Extract the (x, y) coordinate from the center of the cell holding the provided text.  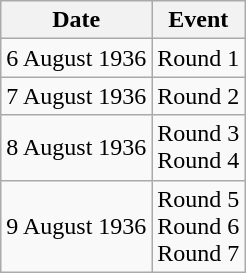
7 August 1936 (76, 96)
Round 1 (198, 58)
Event (198, 20)
9 August 1936 (76, 226)
Round 2 (198, 96)
Round 3Round 4 (198, 148)
8 August 1936 (76, 148)
Date (76, 20)
6 August 1936 (76, 58)
Round 5Round 6Round 7 (198, 226)
